Output the [x, y] coordinate of the center of the cell containing the given text.  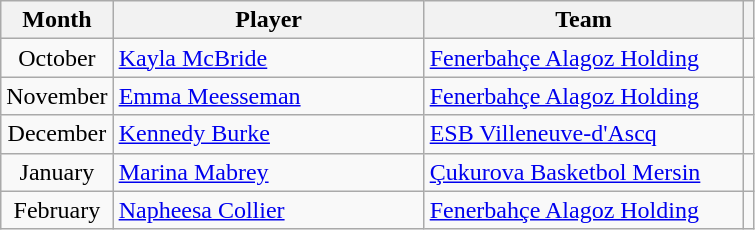
February [57, 210]
November [57, 96]
Player [268, 20]
Kayla McBride [268, 58]
Team [584, 20]
Çukurova Basketbol Mersin [584, 172]
January [57, 172]
December [57, 134]
Kennedy Burke [268, 134]
Marina Mabrey [268, 172]
Napheesa Collier [268, 210]
October [57, 58]
Emma Meesseman [268, 96]
Month [57, 20]
ESB Villeneuve-d'Ascq [584, 134]
